From the cell containing the given text, extract its center point as (x, y) coordinate. 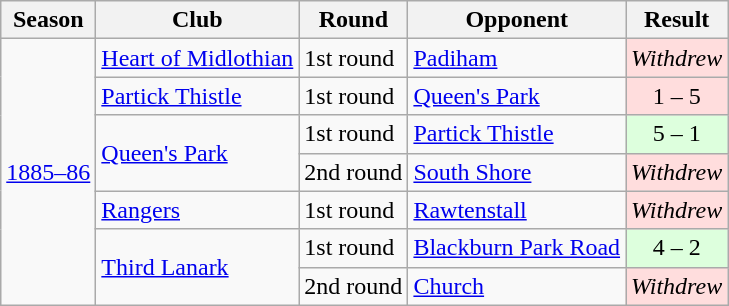
Heart of Midlothian (198, 58)
1885–86 (48, 172)
Result (677, 20)
Opponent (517, 20)
Rangers (198, 210)
Blackburn Park Road (517, 248)
Season (48, 20)
Round (354, 20)
4 – 2 (677, 248)
5 – 1 (677, 134)
Padiham (517, 58)
South Shore (517, 172)
Rawtenstall (517, 210)
Church (517, 286)
Third Lanark (198, 267)
Club (198, 20)
1 – 5 (677, 96)
